Provide the [X, Y] coordinate of the cell's center where the given text is located.  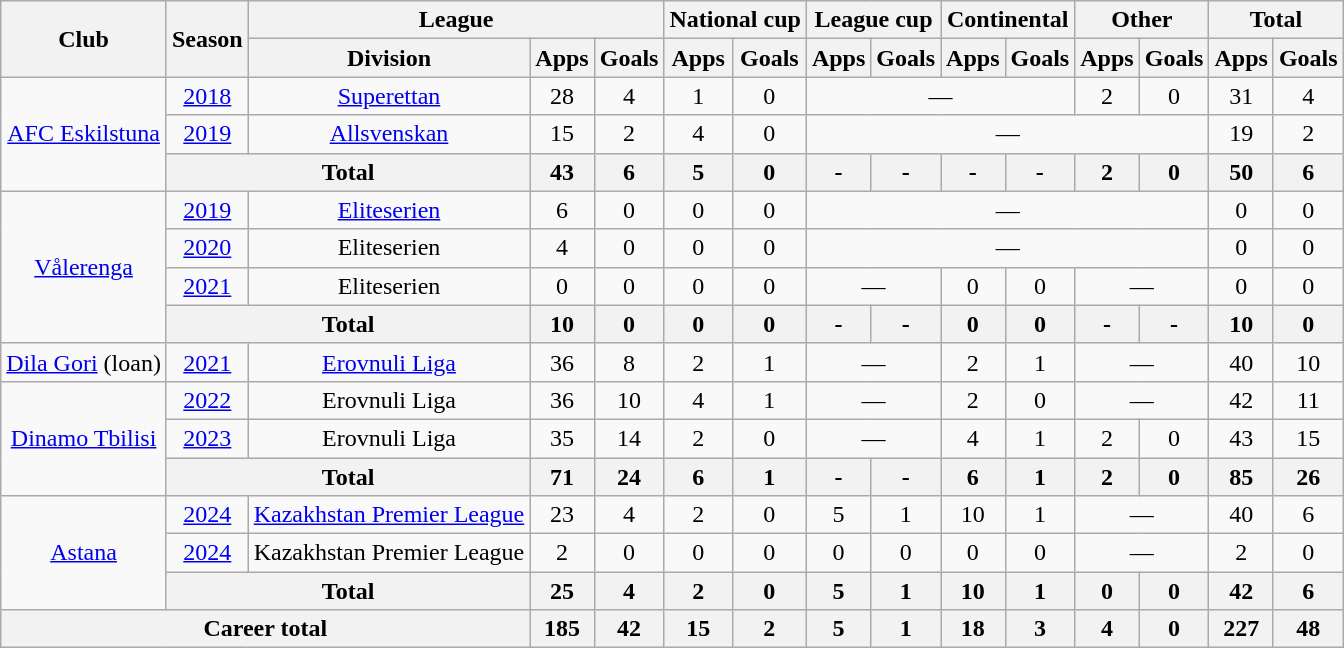
Allsvenskan [389, 134]
Continental [1008, 20]
14 [629, 438]
Dinamo Tbilisi [84, 438]
Vålerenga [84, 267]
23 [562, 515]
2023 [207, 438]
26 [1308, 477]
3 [1040, 629]
35 [562, 438]
Season [207, 39]
Career total [266, 629]
2020 [207, 248]
League [456, 20]
25 [562, 591]
Superettan [389, 96]
28 [562, 96]
24 [629, 477]
227 [1241, 629]
185 [562, 629]
Astana [84, 553]
National cup [735, 20]
Division [389, 58]
AFC Eskilstuna [84, 134]
31 [1241, 96]
50 [1241, 172]
18 [973, 629]
8 [629, 362]
2022 [207, 400]
11 [1308, 400]
48 [1308, 629]
Other [1142, 20]
85 [1241, 477]
Club [84, 39]
2018 [207, 96]
19 [1241, 134]
League cup [873, 20]
71 [562, 477]
Dila Gori (loan) [84, 362]
